Locate the cell with the specified text and output its [x, y] center coordinate. 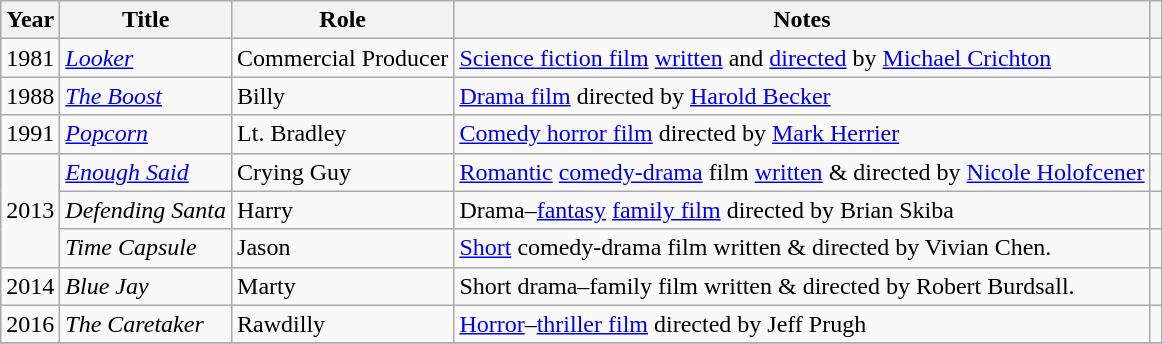
2013 [30, 210]
Time Capsule [146, 248]
1988 [30, 96]
Science fiction film written and directed by Michael Crichton [802, 58]
Marty [343, 286]
Popcorn [146, 134]
Title [146, 20]
Looker [146, 58]
Harry [343, 210]
Year [30, 20]
Lt. Bradley [343, 134]
1981 [30, 58]
2014 [30, 286]
Horror–thriller film directed by Jeff Prugh [802, 324]
The Caretaker [146, 324]
Crying Guy [343, 172]
Comedy horror film directed by Mark Herrier [802, 134]
Short comedy-drama film written & directed by Vivian Chen. [802, 248]
Defending Santa [146, 210]
Commercial Producer [343, 58]
Rawdilly [343, 324]
Blue Jay [146, 286]
Notes [802, 20]
Romantic comedy-drama film written & directed by Nicole Holofcener [802, 172]
Short drama–family film written & directed by Robert Burdsall. [802, 286]
1991 [30, 134]
Jason [343, 248]
Billy [343, 96]
The Boost [146, 96]
Drama film directed by Harold Becker [802, 96]
Drama–fantasy family film directed by Brian Skiba [802, 210]
Enough Said [146, 172]
Role [343, 20]
2016 [30, 324]
